Output the [X, Y] coordinate of the center of the cell containing the given text.  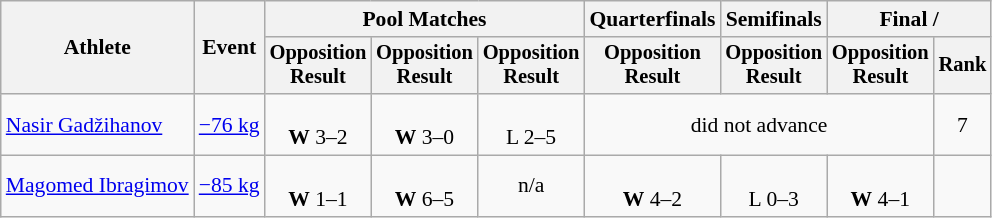
L 2–5 [532, 124]
Final / [909, 19]
7 [963, 124]
n/a [532, 186]
W 4–1 [880, 186]
L 0–3 [774, 186]
Rank [963, 66]
W 1–1 [318, 186]
Quarterfinals [652, 19]
W 3–2 [318, 124]
Semifinals [774, 19]
−76 kg [230, 124]
Magomed Ibragimov [98, 186]
W 6–5 [424, 186]
Event [230, 48]
Nasir Gadžihanov [98, 124]
W 4–2 [652, 186]
Athlete [98, 48]
W 3–0 [424, 124]
did not advance [758, 124]
−85 kg [230, 186]
Pool Matches [425, 19]
